Find where the given text appears and provide that cell's center as (x, y) coordinate. 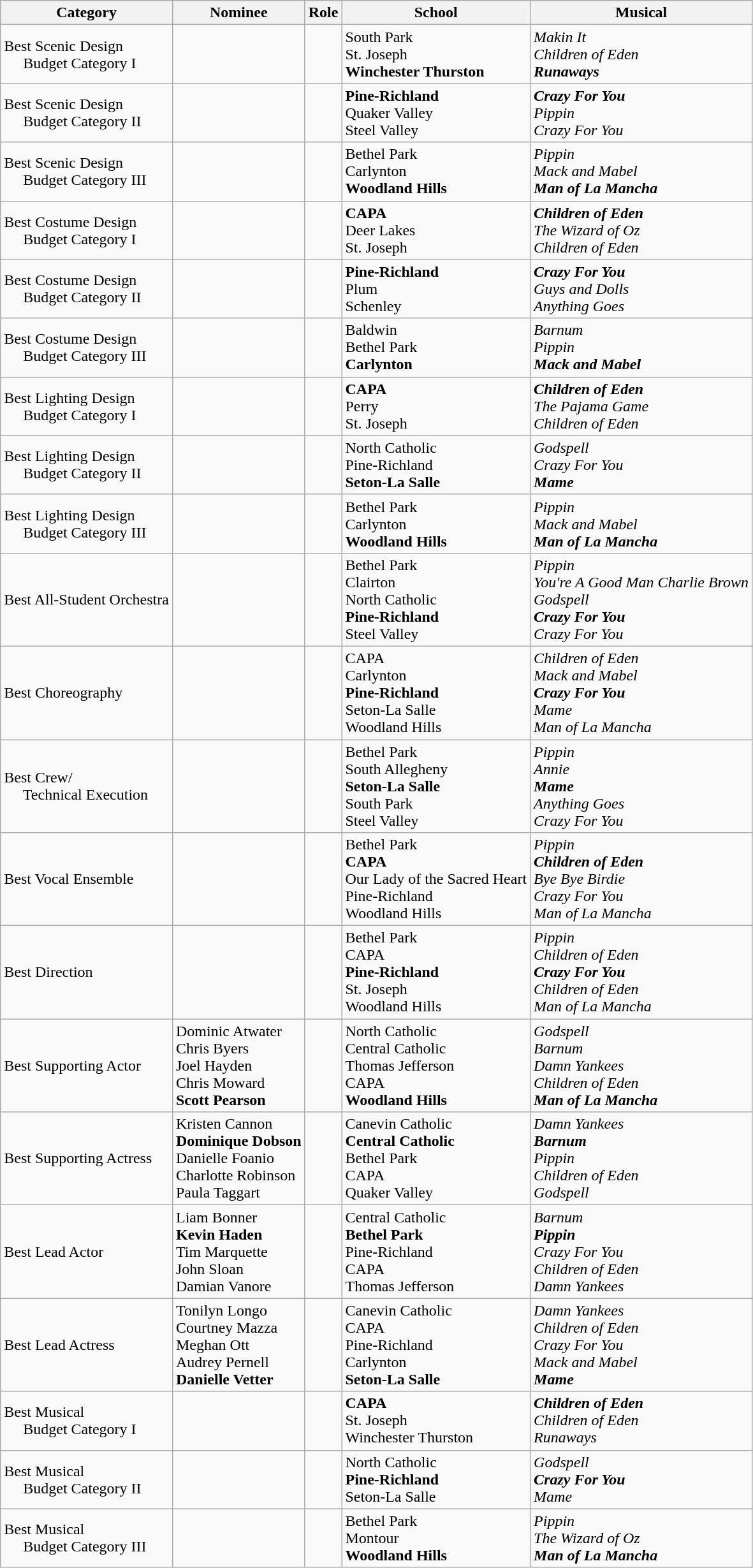
Bethel ParkMontourWoodland Hills (436, 1538)
North CatholicCentral CatholicThomas JeffersonCAPAWoodland Hills (436, 1066)
Bethel ParkCAPAOur Lady of the Sacred HeartPine-RichlandWoodland Hills (436, 879)
Pine-RichlandQuaker ValleySteel Valley (436, 113)
Children of EdenThe Wizard of OzChildren of Eden (641, 230)
PippinThe Wizard of OzMan of La Mancha (641, 1538)
Makin ItChildren of EdenRunaways (641, 54)
Children of EdenThe Pajama GameChildren of Eden (641, 406)
Best Scenic Design Budget Category III (87, 172)
CAPASt. JosephWinchester Thurston (436, 1421)
Best All-Student Orchestra (87, 599)
BaldwinBethel ParkCarlynton (436, 348)
Liam BonnerKevin HadenTim MarquetteJohn SloanDamian Vanore (238, 1252)
Best Lead Actor (87, 1252)
Best Lead Actress (87, 1345)
Best Musical Budget Category I (87, 1421)
Best Scenic Design Budget Category II (87, 113)
Best Lighting Design Budget Category I (87, 406)
Best Musical Budget Category III (87, 1538)
Crazy For YouGuys and DollsAnything Goes (641, 289)
CAPADeer LakesSt. Joseph (436, 230)
Nominee (238, 13)
Best Vocal Ensemble (87, 879)
Damn YankeesChildren of EdenCrazy For YouMack and MabelMame (641, 1345)
Best Supporting Actor (87, 1066)
Role (323, 13)
Canevin CatholicCAPAPine-RichlandCarlyntonSeton-La Salle (436, 1345)
Best Costume Design Budget Category I (87, 230)
Best Musical Budget Category II (87, 1479)
Children of EdenChildren of EdenRunaways (641, 1421)
Central CatholicBethel ParkPine-RichlandCAPAThomas Jefferson (436, 1252)
South ParkSt. JosephWinchester Thurston (436, 54)
Dominic AtwaterChris ByersJoel HaydenChris MowardScott Pearson (238, 1066)
Tonilyn LongoCourtney MazzaMeghan OttAudrey PernellDanielle Vetter (238, 1345)
BarnumPippinMack and Mabel (641, 348)
Best Lighting Design Budget Category II (87, 465)
Bethel ParkSouth AlleghenySeton-La SalleSouth ParkSteel Valley (436, 786)
Best Choreography (87, 692)
PippinChildren of EdenBye Bye BirdieCrazy For YouMan of La Mancha (641, 879)
CAPACarlyntonPine-RichlandSeton-La SalleWoodland Hills (436, 692)
Children of EdenMack and MabelCrazy For YouMameMan of La Mancha (641, 692)
Best Costume Design Budget Category II (87, 289)
Bethel ParkClairtonNorth CatholicPine-RichlandSteel Valley (436, 599)
Best Supporting Actress (87, 1159)
School (436, 13)
Best Lighting Design Budget Category III (87, 524)
Kristen CannonDominique DobsonDanielle FoanioCharlotte RobinsonPaula Taggart (238, 1159)
Best Direction (87, 972)
Crazy For YouPippinCrazy For You (641, 113)
CAPAPerrySt. Joseph (436, 406)
PippinChildren of EdenCrazy For YouChildren of EdenMan of La Mancha (641, 972)
Best Crew/ Technical Execution (87, 786)
GodspellBarnumDamn YankeesChildren of EdenMan of La Mancha (641, 1066)
Pine-RichlandPlumSchenley (436, 289)
Best Costume Design Budget Category III (87, 348)
Bethel ParkCAPAPine-RichlandSt. JosephWoodland Hills (436, 972)
PippinAnnieMameAnything GoesCrazy For You (641, 786)
Musical (641, 13)
Canevin CatholicCentral CatholicBethel ParkCAPAQuaker Valley (436, 1159)
BarnumPippinCrazy For YouChildren of EdenDamn Yankees (641, 1252)
Damn YankeesBarnumPippinChildren of EdenGodspell (641, 1159)
Best Scenic Design Budget Category I (87, 54)
PippinYou're A Good Man Charlie BrownGodspellCrazy For YouCrazy For You (641, 599)
Category (87, 13)
